Capture the cell that displays the provided text and extract its [X, Y] central coordinate. 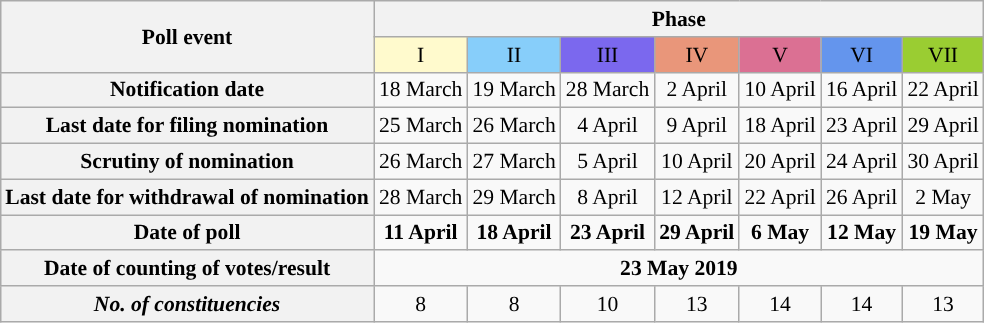
18 March [420, 90]
Poll event [187, 36]
4 April [608, 126]
2 April [696, 90]
12 May [862, 232]
19 May [942, 232]
10 [608, 304]
III [608, 54]
26 April [862, 197]
Date of poll [187, 232]
30 April [942, 161]
9 April [696, 126]
12 April [696, 197]
Phase [679, 19]
25 March [420, 126]
2 May [942, 197]
16 April [862, 90]
23 May 2019 [679, 268]
No. of constituencies [187, 304]
8 April [608, 197]
Last date for filing nomination [187, 126]
Last date for withdrawal of nomination [187, 197]
Scrutiny of nomination [187, 161]
5 April [608, 161]
27 March [514, 161]
24 April [862, 161]
6 May [780, 232]
I [420, 54]
II [514, 54]
V [780, 54]
Notification date [187, 90]
IV [696, 54]
VI [862, 54]
Date of counting of votes/result [187, 268]
11 April [420, 232]
29 March [514, 197]
19 March [514, 90]
VII [942, 54]
20 April [780, 161]
